Identify which cell holds the provided text, then report its (X, Y) central coordinate. 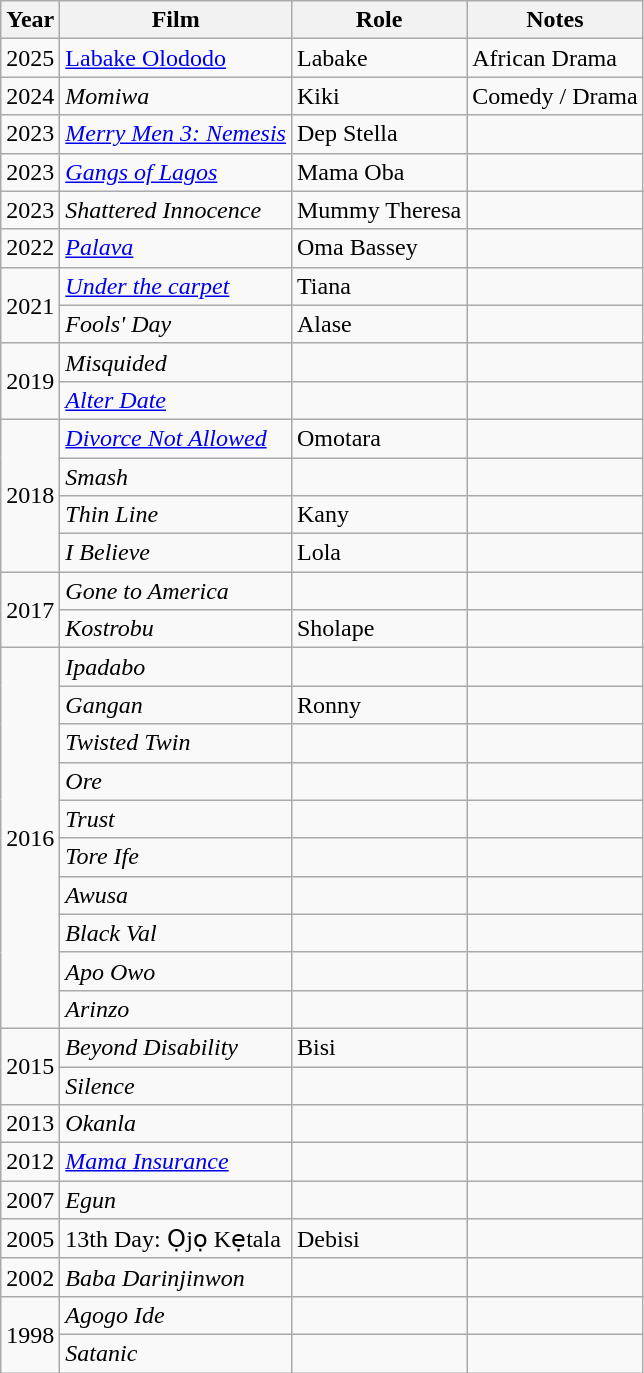
Beyond Disability (176, 1047)
Fools' Day (176, 324)
13th Day: Ọjọ Kẹtala (176, 1239)
Ronny (378, 705)
Mama Oba (378, 172)
Twisted Twin (176, 743)
Misquided (176, 362)
1998 (30, 1334)
Kiki (378, 96)
Dep Stella (378, 134)
2018 (30, 495)
Role (378, 20)
2017 (30, 610)
2019 (30, 381)
Arinzo (176, 1009)
Baba Darinjinwon (176, 1277)
African Drama (555, 58)
2012 (30, 1162)
Agogo Ide (176, 1315)
Divorce Not Allowed (176, 438)
Egun (176, 1200)
Mama Insurance (176, 1162)
Silence (176, 1085)
2002 (30, 1277)
Mummy Theresa (378, 210)
Trust (176, 819)
Notes (555, 20)
Bisi (378, 1047)
Tore Ife (176, 857)
Gangs of Lagos (176, 172)
Omotara (378, 438)
Kany (378, 515)
Lola (378, 553)
2005 (30, 1239)
Labake (378, 58)
Okanla (176, 1124)
Kostrobu (176, 629)
Black Val (176, 933)
Under the carpet (176, 286)
Merry Men 3: Nemesis (176, 134)
Alase (378, 324)
2025 (30, 58)
2024 (30, 96)
Ore (176, 781)
Gone to America (176, 591)
Sholape (378, 629)
Comedy / Drama (555, 96)
Alter Date (176, 400)
Palava (176, 248)
Shattered Innocence (176, 210)
Smash (176, 477)
2013 (30, 1124)
Film (176, 20)
Labake Olododo (176, 58)
Gangan (176, 705)
2015 (30, 1066)
2022 (30, 248)
Ipadabo (176, 667)
Oma Bassey (378, 248)
Tiana (378, 286)
Apo Owo (176, 971)
Debisi (378, 1239)
Thin Line (176, 515)
2007 (30, 1200)
I Believe (176, 553)
Satanic (176, 1353)
Momiwa (176, 96)
Awusa (176, 895)
2016 (30, 838)
2021 (30, 305)
Year (30, 20)
